Extract the [x, y] coordinate from the center of the cell holding the provided text.  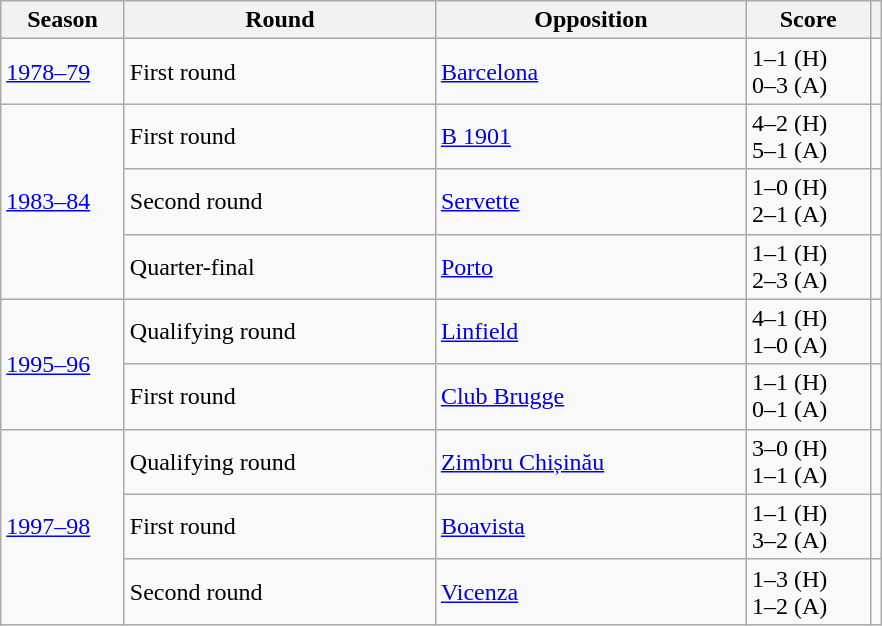
Zimbru Chișinău [590, 462]
1983–84 [63, 202]
Season [63, 20]
Club Brugge [590, 396]
1–1 (H) 2–3 (A) [808, 266]
Linfield [590, 332]
1–1 (H) 0–3 (A) [808, 72]
1978–79 [63, 72]
1995–96 [63, 364]
3–0 (H) 1–1 (A) [808, 462]
Boavista [590, 526]
4–1 (H) 1–0 (A) [808, 332]
Opposition [590, 20]
1–3 (H) 1–2 (A) [808, 592]
Vicenza [590, 592]
1–0 (H) 2–1 (A) [808, 202]
1–1 (H) 3–2 (A) [808, 526]
Round [280, 20]
1997–98 [63, 526]
Servette [590, 202]
Score [808, 20]
B 1901 [590, 136]
Quarter-final [280, 266]
4–2 (H) 5–1 (A) [808, 136]
Barcelona [590, 72]
1–1 (H) 0–1 (A) [808, 396]
Porto [590, 266]
